Output the (X, Y) coordinate of the center of the cell containing the given text.  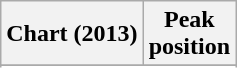
Peakposition (189, 34)
Chart (2013) (72, 34)
